Provide the (X, Y) coordinate of the cell's center where the given text is located.  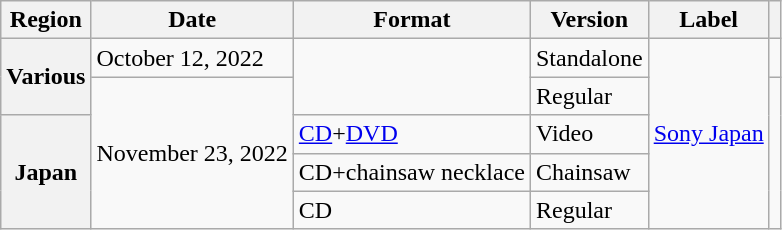
CD+DVD (412, 134)
Date (192, 20)
Version (589, 20)
Standalone (589, 58)
Sony Japan (708, 134)
CD+chainsaw necklace (412, 172)
Video (589, 134)
October 12, 2022 (192, 58)
November 23, 2022 (192, 153)
Format (412, 20)
Various (46, 77)
Chainsaw (589, 172)
Label (708, 20)
Japan (46, 172)
Region (46, 20)
CD (412, 210)
